For the text-containing cell, return its midpoint in [x, y] coordinate format. 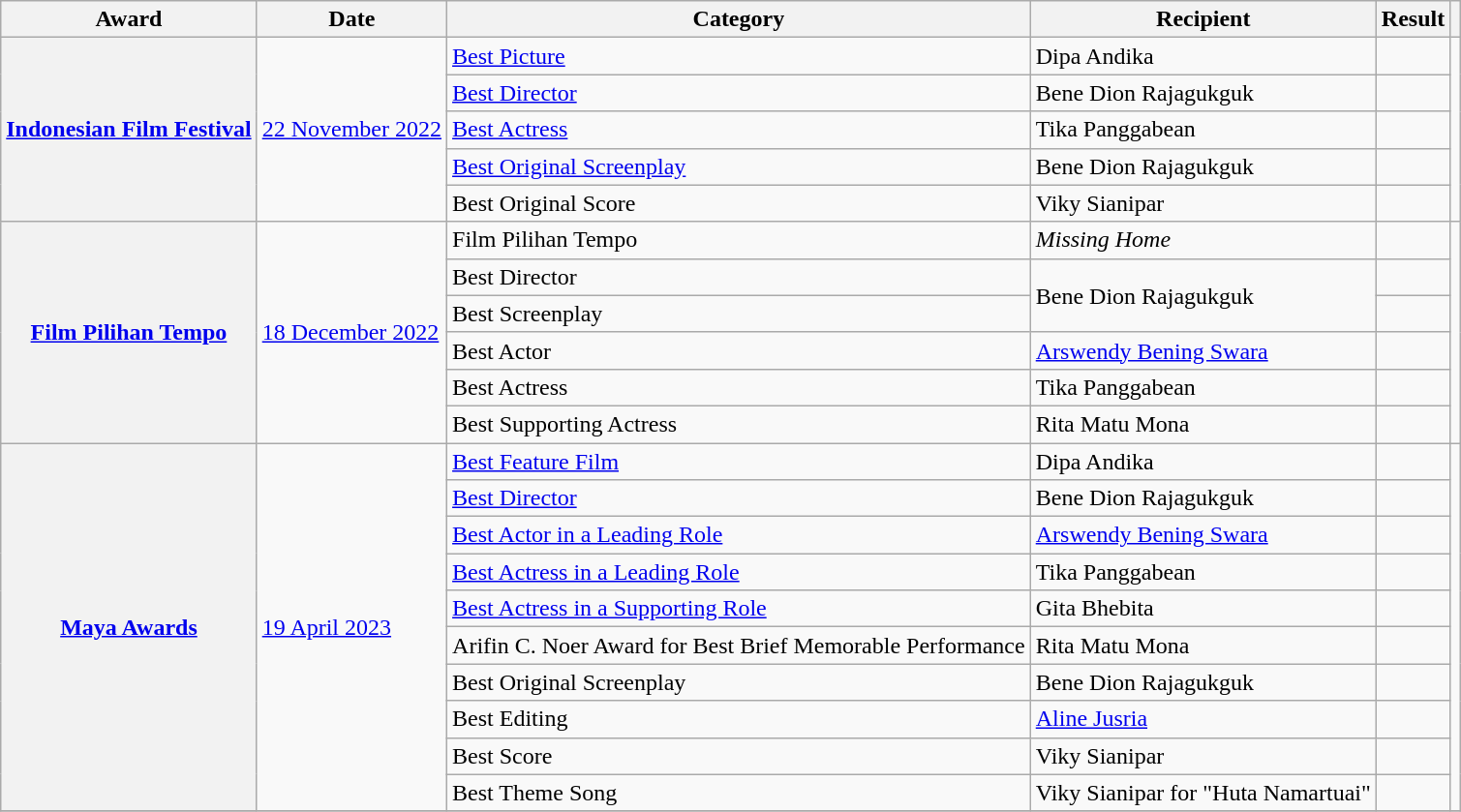
Date [351, 19]
Best Actress in a Supporting Role [740, 609]
Best Theme Song [740, 793]
Best Picture [740, 56]
Best Supporting Actress [740, 424]
Best Actor in a Leading Role [740, 535]
Maya Awards [129, 627]
Indonesian Film Festival [129, 130]
Best Actor [740, 350]
22 November 2022 [351, 130]
Recipient [1202, 19]
Best Score [740, 756]
Best Feature Film [740, 462]
Missing Home [1202, 240]
Result [1413, 19]
Category [740, 19]
Viky Sianipar for "Huta Namartuai" [1202, 793]
Best Original Score [740, 203]
Arifin C. Noer Award for Best Brief Memorable Performance [740, 646]
Best Screenplay [740, 314]
Best Editing [740, 719]
Best Actress in a Leading Role [740, 572]
Gita Bhebita [1202, 609]
Aline Jusria [1202, 719]
Award [129, 19]
18 December 2022 [351, 332]
19 April 2023 [351, 627]
